Detect which cell encompasses the target text, then output its (x, y) center coordinate. 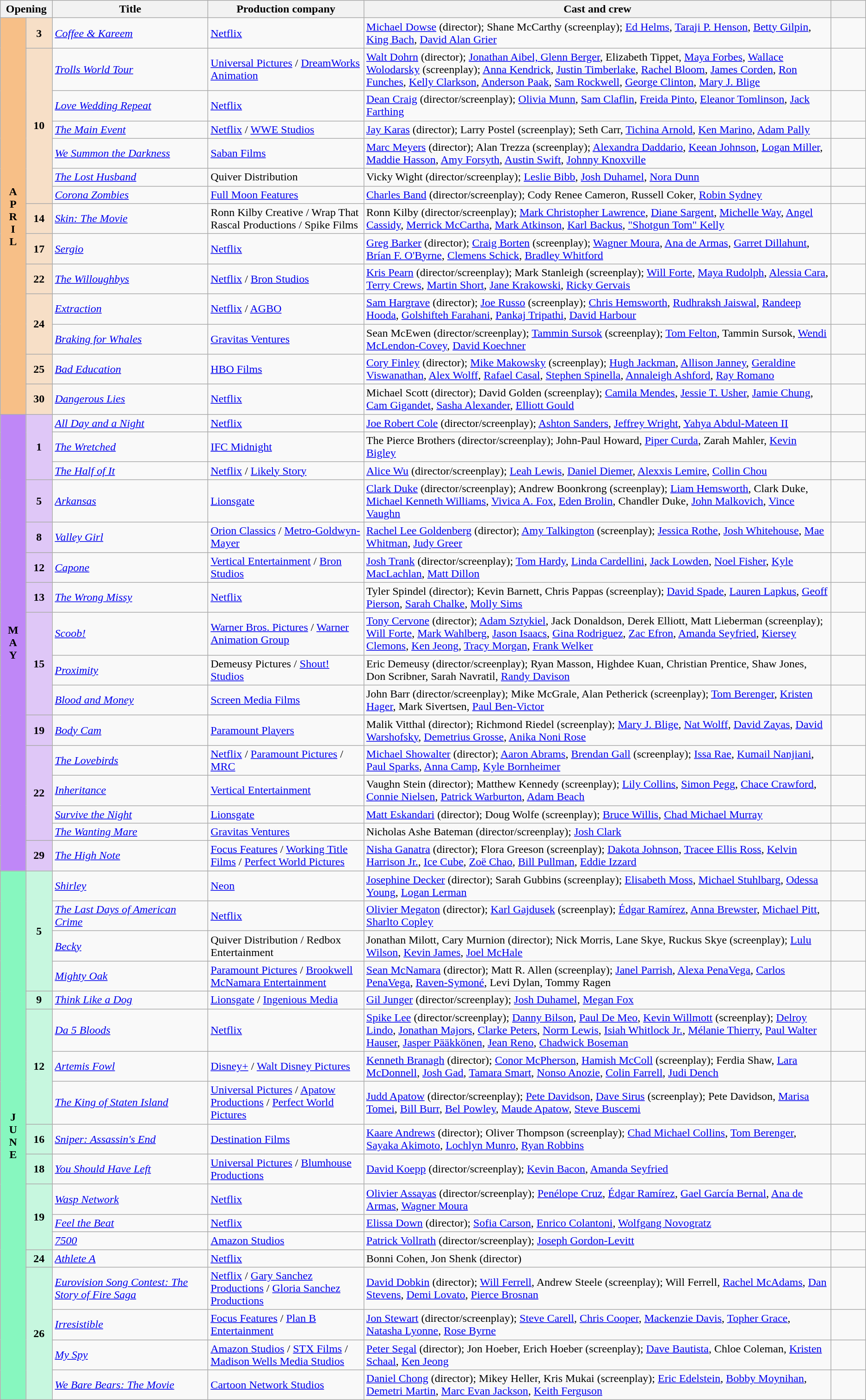
Michael Scott (director); David Golden (screenplay); Camila Mendes, Jessie T. Usher, Jamie Chung, Cam Gigandet, Sasha Alexander, Elliott Gould (597, 400)
Demeusy Pictures / Shout! Studios (286, 670)
Eurovision Song Contest: The Story of Fire Saga (130, 1289)
Bonni Cohen, Jon Shenk (director) (597, 1258)
Survive the Night (130, 814)
IFC Midnight (286, 447)
JUNE (13, 1135)
Quiver Distribution / Redbox Entertainment (286, 946)
Netflix / WWE Studios (286, 130)
25 (39, 369)
All Day and a Night (130, 423)
The Wrong Missy (130, 598)
17 (39, 249)
The Main Event (130, 130)
The Lovebirds (130, 760)
Neon (286, 886)
Arkansas (130, 501)
My Spy (130, 1355)
Jay Karas (director); Larry Postel (screenplay); Seth Carr, Tichina Arnold, Ken Marino, Adam Pally (597, 130)
Rachel Lee Goldenberg (director); Amy Talkington (screenplay); Jessica Rothe, Josh Whitehouse, Mae Whitman, Judy Greer (597, 537)
Vicky Wight (director/screenplay); Leslie Bibb, Josh Duhamel, Nora Dunn (597, 177)
7500 (130, 1240)
Blood and Money (130, 700)
Netflix / Likely Story (286, 471)
Lionsgate / Ingenious Media (286, 1000)
Dangerous Lies (130, 400)
Kaare Andrews (director); Oliver Thompson (screenplay); Chad Michael Collins, Tom Berenger, Sayaka Akimoto, Lochlyn Munro, Ryan Robbins (597, 1139)
Becky (130, 946)
Malik Vitthal (director); Richmond Riedel (screenplay); Mary J. Blige, Nat Wolff, David Zayas, David Warshofsky, Demetrius Grosse, Anika Noni Rose (597, 730)
Universal Pictures / Apatow Productions / Perfect World Pictures (286, 1103)
Amazon Studios (286, 1240)
Screen Media Films (286, 700)
Olivier Assayas (director/screenplay); Penélope Cruz, Édgar Ramírez, Gael García Bernal, Ana de Armas, Wagner Moura (597, 1199)
Tyler Spindel (director); Kevin Barnett, Chris Pappas (screenplay); David Spade, Lauren Lapkus, Geoff Pierson, Sarah Chalke, Molly Sims (597, 598)
Extraction (130, 309)
Universal Pictures / Blumhouse Productions (286, 1169)
Mighty Oak (130, 976)
Vaughn Stein (director); Matthew Kennedy (screenplay); Lily Collins, Simon Pegg, Chace Crawford, Connie Nielsen, Patrick Warburton, Adam Beach (597, 790)
We Summon the Darkness (130, 154)
Scoob! (130, 634)
Patrick Vollrath (director/screenplay); Joseph Gordon-Levitt (597, 1240)
Netflix / Gary Sanchez Productions / Gloria Sanchez Productions (286, 1289)
Jon Stewart (director/screenplay); Steve Carell, Chris Cooper, Mackenzie Davis, Topher Grace, Natasha Lyonne, Rose Byrne (597, 1325)
Daniel Chong (director); Mikey Heller, Kris Mukai (screenplay); Eric Edelstein, Bobby Moynihan, Demetri Martin, Marc Evan Jackson, Keith Ferguson (597, 1385)
Greg Barker (director); Craig Borten (screenplay); Wagner Moura, Ana de Armas, Garret Dillahunt, Brían F. O'Byrne, Clemens Schick, Bradley Whitford (597, 249)
15 (39, 664)
Charles Band (director/screenplay); Cody Renee Cameron, Russell Coker, Robin Sydney (597, 195)
The Lost Husband (130, 177)
Focus Features / Plan B Entertainment (286, 1325)
Universal Pictures / DreamWorks Animation (286, 69)
The Last Days of American Crime (130, 916)
Eric Demeusy (director/screenplay); Ryan Masson, Highdee Kuan, Christian Prentice, Shaw Jones, Don Scribner, Sarah Navratil, Randy Davison (597, 670)
Think Like a Dog (130, 1000)
26 (39, 1334)
Matt Eskandari (director); Doug Wolfe (screenplay); Bruce Willis, Chad Michael Murray (597, 814)
Jonathan Milott, Cary Murnion (director); Nick Morris, Lane Skye, Ruckus Skye (screenplay); Lulu Wilson, Kevin James, Joel McHale (597, 946)
Production company (286, 9)
8 (39, 537)
The Willoughbys (130, 278)
You Should Have Left (130, 1169)
14 (39, 218)
Skin: The Movie (130, 218)
Nicholas Ashe Bateman (director/screenplay); Josh Clark (597, 832)
16 (39, 1139)
The Half of It (130, 471)
Capone (130, 567)
MAY (13, 643)
Sniper: Assassin's End (130, 1139)
Coffee & Kareem (130, 33)
Focus Features / Working Title Films / Perfect World Pictures (286, 856)
Love Wedding Repeat (130, 105)
Joe Robert Cole (director/screenplay); Ashton Sanders, Jeffrey Wright, Yahya Abdul-Mateen II (597, 423)
Wasp Network (130, 1199)
Netflix / Paramount Pictures / MRC (286, 760)
Proximity (130, 670)
Orion Classics / Metro-Goldwyn-Mayer (286, 537)
9 (39, 1000)
Athlete A (130, 1258)
Cartoon Network Studios (286, 1385)
Da 5 Bloods (130, 1030)
Vertical Entertainment / Bron Studios (286, 567)
1 (39, 447)
Ronn Kilby Creative / Wrap That Rascal Productions / Spike Films (286, 218)
The Wanting Mare (130, 832)
Netflix / AGBO (286, 309)
Josh Trank (director/screenplay); Tom Hardy, Linda Cardellini, Jack Lowden, Noel Fisher, Kyle MacLachlan, Matt Dillon (597, 567)
Paramount Pictures / Brookwell McNamara Entertainment (286, 976)
Josephine Decker (director); Sarah Gubbins (screenplay); Elisabeth Moss, Michael Stuhlbarg, Odessa Young, Logan Lerman (597, 886)
Gil Junger (director/screenplay); Josh Duhamel, Megan Fox (597, 1000)
The Pierce Brothers (director/screenplay); John-Paul Howard, Piper Curda, Zarah Mahler, Kevin Bigley (597, 447)
Artemis Fowl (130, 1067)
29 (39, 856)
30 (39, 400)
Irresistible (130, 1325)
The High Note (130, 856)
The King of Staten Island (130, 1103)
HBO Films (286, 369)
Braking for Whales (130, 339)
David Dobkin (director); Will Ferrell, Andrew Steele (screenplay); Will Ferrell, Rachel McAdams, Dan Stevens, Demi Lovato, Pierce Brosnan (597, 1289)
Valley Girl (130, 537)
Body Cam (130, 730)
Trolls World Tour (130, 69)
Alice Wu (director/screenplay); Leah Lewis, Daniel Diemer, Alexxis Lemire, Collin Chou (597, 471)
Michael Showalter (director); Aaron Abrams, Brendan Gall (screenplay); Issa Rae, Kumail Nanjiani, Paul Sparks, Anna Camp, Kyle Bornheimer (597, 760)
Elissa Down (director); Sofia Carson, Enrico Colantoni, Wolfgang Novogratz (597, 1223)
Amazon Studios / STX Films / Madison Wells Media Studios (286, 1355)
David Koepp (director/screenplay); Kevin Bacon, Amanda Seyfried (597, 1169)
Corona Zombies (130, 195)
Opening (26, 9)
Feel the Beat (130, 1223)
Paramount Players (286, 730)
Inheritance (130, 790)
Warner Bros. Pictures / Warner Animation Group (286, 634)
Title (130, 9)
Saban Films (286, 154)
John Barr (director/screenplay); Mike McGrale, Alan Petherick (screenplay); Tom Berenger, Kristen Hager, Mark Sivertsen, Paul Ben-Victor (597, 700)
10 (39, 126)
Netflix / Bron Studios (286, 278)
Sean McEwen (director/screenplay); Tammin Sursok (screenplay); Tom Felton, Tammin Sursok, Wendi McLendon-Covey, David Koechner (597, 339)
Destination Films (286, 1139)
Sergio (130, 249)
Disney+ / Walt Disney Pictures (286, 1067)
Shirley (130, 886)
3 (39, 33)
13 (39, 598)
18 (39, 1169)
Michael Dowse (director); Shane McCarthy (screenplay); Ed Helms, Taraji P. Henson, Betty Gilpin, King Bach, David Alan Grier (597, 33)
Dean Craig (director/screenplay); Olivia Munn, Sam Claflin, Freida Pinto, Eleanor Tomlinson, Jack Farthing (597, 105)
The Wretched (130, 447)
Peter Segal (director); Jon Hoeber, Erich Hoeber (screenplay); Dave Bautista, Chloe Coleman, Kristen Schaal, Ken Jeong (597, 1355)
We Bare Bears: The Movie (130, 1385)
Sean McNamara (director); Matt R. Allen (screenplay); Janel Parrish, Alexa PenaVega, Carlos PenaVega, Raven-Symoné, Levi Dylan, Tommy Ragen (597, 976)
Quiver Distribution (286, 177)
Cast and crew (597, 9)
Bad Education (130, 369)
Olivier Megaton (director); Karl Gajdusek (screenplay); Édgar Ramírez, Anna Brewster, Michael Pitt, Sharlto Copley (597, 916)
Full Moon Features (286, 195)
APRIL (13, 216)
Vertical Entertainment (286, 790)
